Determine the [x, y] coordinate at the center of the cell enclosing the given text.  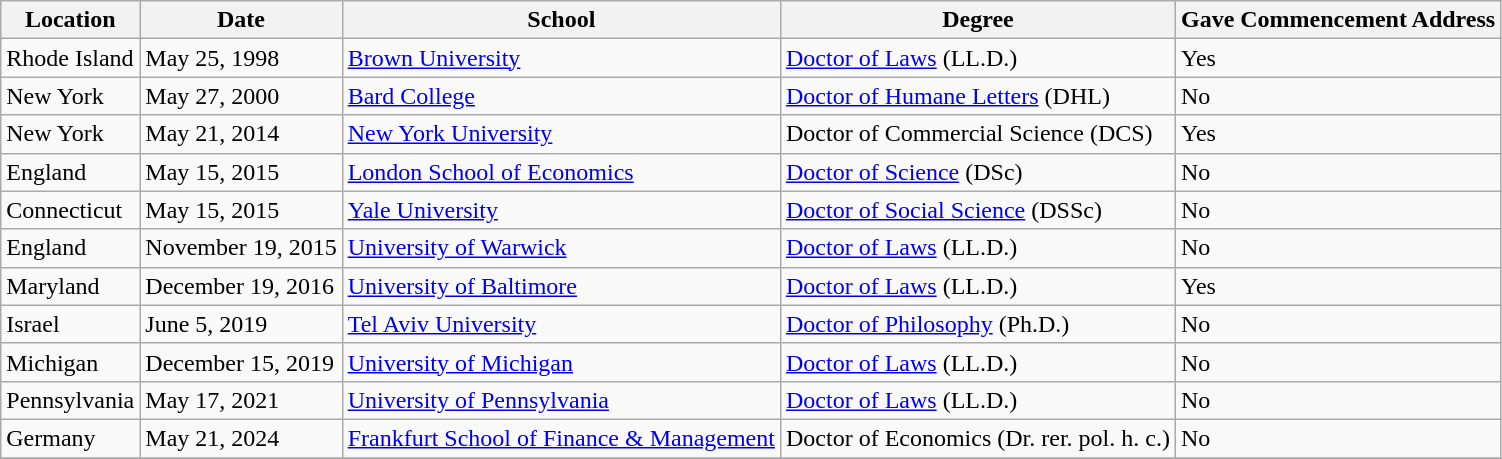
May 25, 1998 [241, 58]
Rhode Island [70, 58]
University of Michigan [561, 362]
Gave Commencement Address [1338, 20]
Doctor of Humane Letters (DHL) [978, 96]
Doctor of Social Science (DSSc) [978, 210]
Michigan [70, 362]
Doctor of Economics (Dr. rer. pol. h. c.) [978, 438]
Date [241, 20]
School [561, 20]
Doctor of Commercial Science (DCS) [978, 134]
Doctor of Philosophy (Ph.D.) [978, 324]
Maryland [70, 286]
University of Warwick [561, 248]
Bard College [561, 96]
Frankfurt School of Finance & Management [561, 438]
May 21, 2014 [241, 134]
Connecticut [70, 210]
Doctor of Science (DSc) [978, 172]
May 21, 2024 [241, 438]
Location [70, 20]
Israel [70, 324]
November 19, 2015 [241, 248]
Pennsylvania [70, 400]
Germany [70, 438]
University of Baltimore [561, 286]
June 5, 2019 [241, 324]
University of Pennsylvania [561, 400]
Yale University [561, 210]
May 27, 2000 [241, 96]
December 15, 2019 [241, 362]
Tel Aviv University [561, 324]
May 17, 2021 [241, 400]
Brown University [561, 58]
London School of Economics [561, 172]
December 19, 2016 [241, 286]
Degree [978, 20]
New York University [561, 134]
